Output the [x, y] coordinate of the center of the cell containing the given text.  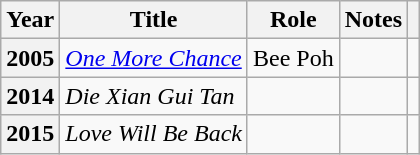
Die Xian Gui Tan [154, 96]
Bee Poh [293, 58]
Love Will Be Back [154, 134]
Year [30, 20]
2005 [30, 58]
Title [154, 20]
2015 [30, 134]
Notes [373, 20]
One More Chance [154, 58]
2014 [30, 96]
Role [293, 20]
